Pinpoint the cell where the given text exists, returning its (X, Y) midpoint coordinate. 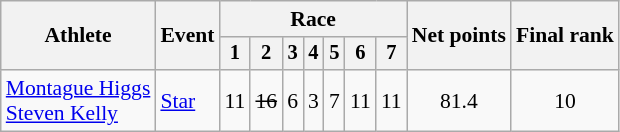
16 (266, 100)
Net points (459, 36)
Athlete (78, 36)
Montague HiggsSteven Kelly (78, 100)
Final rank (565, 36)
10 (565, 100)
1 (234, 54)
Race (312, 19)
2 (266, 54)
Event (187, 36)
81.4 (459, 100)
5 (334, 54)
4 (314, 54)
Star (187, 100)
